Detect which cell encompasses the target text, then output its [X, Y] center coordinate. 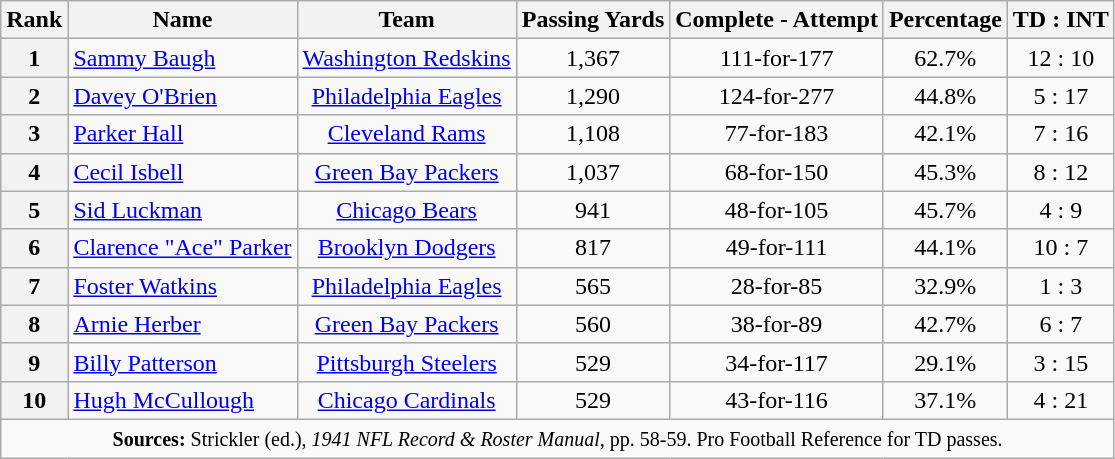
49-for-111 [777, 248]
48-for-105 [777, 210]
42.1% [945, 134]
44.8% [945, 96]
3 : 15 [1060, 362]
Cecil Isbell [182, 172]
34-for-117 [777, 362]
1,037 [593, 172]
Rank [34, 20]
Foster Watkins [182, 286]
124-for-277 [777, 96]
45.3% [945, 172]
Washington Redskins [406, 58]
Sources: Strickler (ed.), 1941 NFL Record & Roster Manual, pp. 58-59. Pro Football Reference for TD passes. [558, 438]
1,367 [593, 58]
941 [593, 210]
8 : 12 [1060, 172]
10 [34, 400]
Arnie Herber [182, 324]
37.1% [945, 400]
3 [34, 134]
43-for-116 [777, 400]
9 [34, 362]
77-for-183 [777, 134]
560 [593, 324]
565 [593, 286]
8 [34, 324]
62.7% [945, 58]
Team [406, 20]
32.9% [945, 286]
7 [34, 286]
Chicago Bears [406, 210]
68-for-150 [777, 172]
Clarence "Ace" Parker [182, 248]
Chicago Cardinals [406, 400]
6 : 7 [1060, 324]
45.7% [945, 210]
111-for-177 [777, 58]
6 [34, 248]
Hugh McCullough [182, 400]
7 : 16 [1060, 134]
5 : 17 [1060, 96]
12 : 10 [1060, 58]
1,290 [593, 96]
4 [34, 172]
Percentage [945, 20]
4 : 9 [1060, 210]
1 [34, 58]
Cleveland Rams [406, 134]
Brooklyn Dodgers [406, 248]
4 : 21 [1060, 400]
Complete - Attempt [777, 20]
Pittsburgh Steelers [406, 362]
28-for-85 [777, 286]
29.1% [945, 362]
Passing Yards [593, 20]
Davey O'Brien [182, 96]
42.7% [945, 324]
Name [182, 20]
TD : INT [1060, 20]
Sammy Baugh [182, 58]
5 [34, 210]
10 : 7 [1060, 248]
817 [593, 248]
1,108 [593, 134]
38-for-89 [777, 324]
44.1% [945, 248]
1 : 3 [1060, 286]
2 [34, 96]
Billy Patterson [182, 362]
Parker Hall [182, 134]
Sid Luckman [182, 210]
